Identify which cell holds the provided text, then report its [x, y] central coordinate. 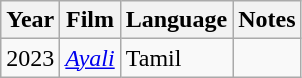
Language [176, 20]
Notes [267, 20]
Ayali [90, 58]
Film [90, 20]
2023 [30, 58]
Year [30, 20]
Tamil [176, 58]
